From the cell containing the given text, extract its center point as [X, Y] coordinate. 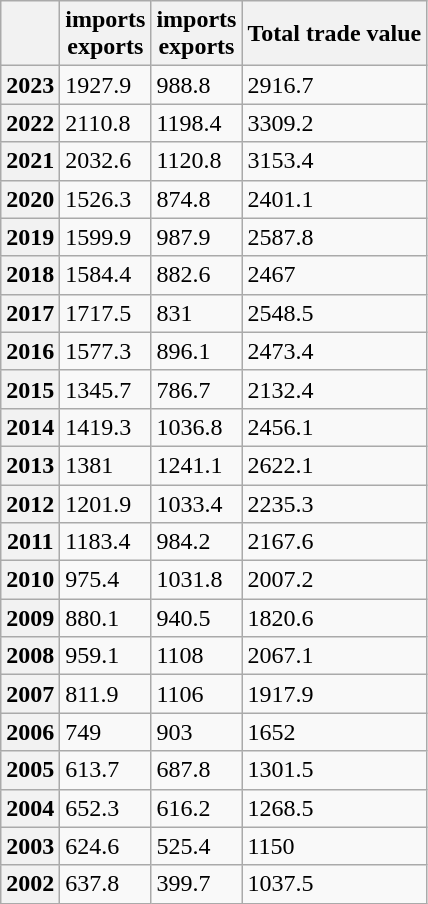
637.8 [106, 884]
1599.9 [106, 237]
2016 [30, 351]
1198.4 [196, 123]
1037.5 [334, 884]
1717.5 [106, 313]
1106 [196, 694]
1268.5 [334, 808]
1108 [196, 656]
811.9 [106, 694]
2473.4 [334, 351]
959.1 [106, 656]
3153.4 [334, 161]
984.2 [196, 542]
2006 [30, 732]
2467 [334, 275]
3309.2 [334, 123]
2009 [30, 618]
1577.3 [106, 351]
2018 [30, 275]
2401.1 [334, 199]
2622.1 [334, 465]
2456.1 [334, 427]
2548.5 [334, 313]
Total trade value [334, 34]
2132.4 [334, 389]
1927.9 [106, 85]
652.3 [106, 808]
2110.8 [106, 123]
2032.6 [106, 161]
896.1 [196, 351]
2020 [30, 199]
1917.9 [334, 694]
1652 [334, 732]
2008 [30, 656]
880.1 [106, 618]
613.7 [106, 770]
2005 [30, 770]
525.4 [196, 846]
1241.1 [196, 465]
2167.6 [334, 542]
2023 [30, 85]
1120.8 [196, 161]
786.7 [196, 389]
687.8 [196, 770]
987.9 [196, 237]
1419.3 [106, 427]
2235.3 [334, 503]
1201.9 [106, 503]
1183.4 [106, 542]
1381 [106, 465]
2003 [30, 846]
2007.2 [334, 580]
2067.1 [334, 656]
1584.4 [106, 275]
2013 [30, 465]
1150 [334, 846]
2022 [30, 123]
975.4 [106, 580]
749 [106, 732]
1526.3 [106, 199]
1301.5 [334, 770]
1031.8 [196, 580]
940.5 [196, 618]
831 [196, 313]
1820.6 [334, 618]
2019 [30, 237]
2014 [30, 427]
2010 [30, 580]
399.7 [196, 884]
874.8 [196, 199]
2011 [30, 542]
2012 [30, 503]
1033.4 [196, 503]
2002 [30, 884]
1345.7 [106, 389]
2587.8 [334, 237]
2017 [30, 313]
2916.7 [334, 85]
2021 [30, 161]
988.8 [196, 85]
903 [196, 732]
624.6 [106, 846]
2015 [30, 389]
882.6 [196, 275]
2004 [30, 808]
616.2 [196, 808]
1036.8 [196, 427]
2007 [30, 694]
